Return (x, y) of the center of cell containing provided text 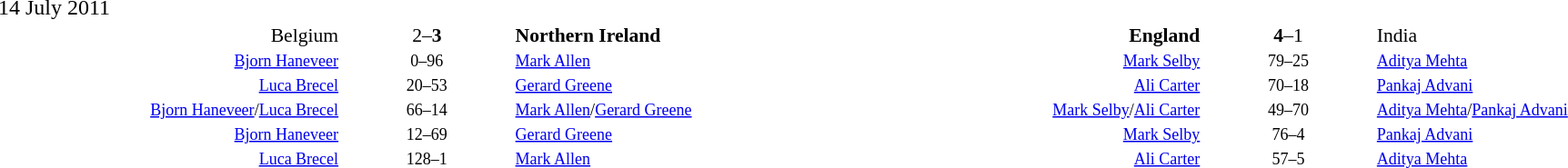
76–4 (1288, 135)
79–25 (1288, 61)
Ali Carter (1030, 86)
66–14 (427, 110)
70–18 (1288, 86)
2–3 (427, 35)
49–70 (1288, 110)
Northern Ireland (686, 35)
Mark Selby/Ali Carter (1030, 110)
Mark Allen (686, 61)
4–1 (1288, 35)
Mark Allen/Gerard Greene (686, 110)
12–69 (427, 135)
0–96 (427, 61)
20–53 (427, 86)
England (1030, 35)
